Determine the (X, Y) coordinate at the center of the cell enclosing the given text.  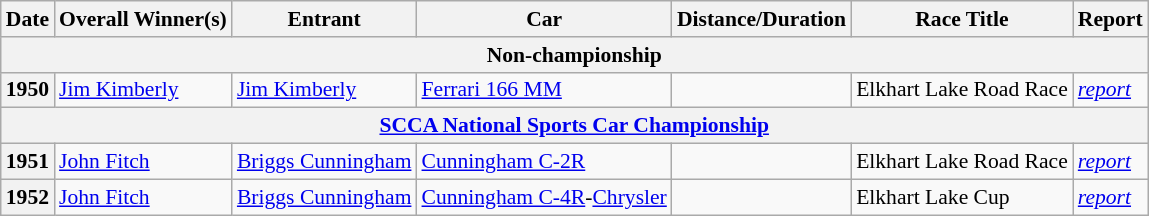
Non-championship (574, 55)
Cunningham C-2R (544, 162)
Car (544, 19)
Overall Winner(s) (143, 19)
SCCA National Sports Car Championship (574, 126)
1950 (28, 90)
Race Title (962, 19)
Report (1110, 19)
1951 (28, 162)
Ferrari 166 MM (544, 90)
Date (28, 19)
Cunningham C-4R-Chrysler (544, 197)
Distance/Duration (762, 19)
Entrant (324, 19)
1952 (28, 197)
Elkhart Lake Cup (962, 197)
